Output the [x, y] coordinate of the center of the cell containing the given text.  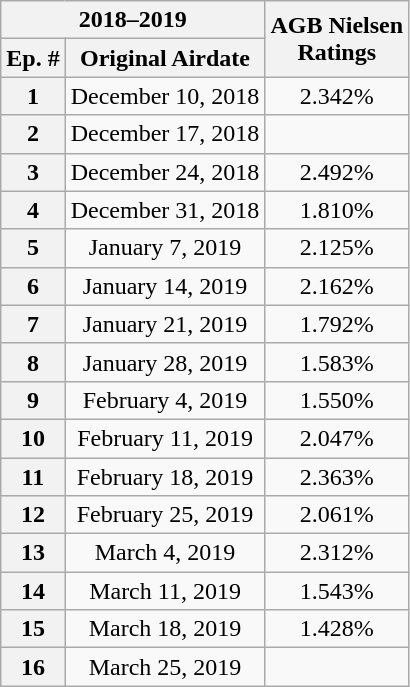
Original Airdate [165, 58]
1.428% [337, 629]
8 [33, 362]
2.125% [337, 248]
AGB NielsenRatings [337, 39]
13 [33, 553]
March 4, 2019 [165, 553]
February 11, 2019 [165, 438]
1.543% [337, 591]
2.363% [337, 477]
Ep. # [33, 58]
March 25, 2019 [165, 667]
January 7, 2019 [165, 248]
4 [33, 210]
March 11, 2019 [165, 591]
1.810% [337, 210]
2 [33, 134]
March 18, 2019 [165, 629]
January 28, 2019 [165, 362]
January 14, 2019 [165, 286]
1 [33, 96]
10 [33, 438]
9 [33, 400]
11 [33, 477]
16 [33, 667]
February 18, 2019 [165, 477]
15 [33, 629]
2.312% [337, 553]
December 31, 2018 [165, 210]
1.550% [337, 400]
December 10, 2018 [165, 96]
2.061% [337, 515]
2.047% [337, 438]
December 24, 2018 [165, 172]
January 21, 2019 [165, 324]
12 [33, 515]
14 [33, 591]
2.162% [337, 286]
2018–2019 [133, 20]
2.492% [337, 172]
7 [33, 324]
2.342% [337, 96]
February 25, 2019 [165, 515]
6 [33, 286]
1.583% [337, 362]
3 [33, 172]
1.792% [337, 324]
February 4, 2019 [165, 400]
December 17, 2018 [165, 134]
5 [33, 248]
